Scan for the cell matching the given text and deliver its [x, y] coordinate at center. 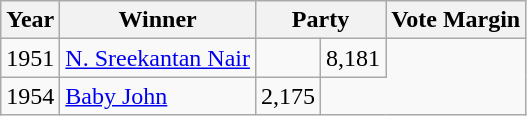
Winner [158, 20]
8,181 [354, 58]
Year [30, 20]
1951 [30, 58]
1954 [30, 96]
N. Sreekantan Nair [158, 58]
2,175 [288, 96]
Baby John [158, 96]
Party [320, 20]
Vote Margin [456, 20]
